Search for the cell housing the specified text and yield its (X, Y) center coordinate. 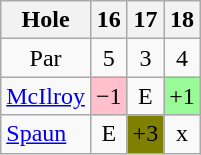
+1 (182, 96)
Par (46, 58)
5 (108, 58)
Hole (46, 20)
+3 (146, 134)
3 (146, 58)
16 (108, 20)
x (182, 134)
17 (146, 20)
Spaun (46, 134)
−1 (108, 96)
McIlroy (46, 96)
4 (182, 58)
18 (182, 20)
